For the text-containing cell, return its midpoint in (x, y) coordinate format. 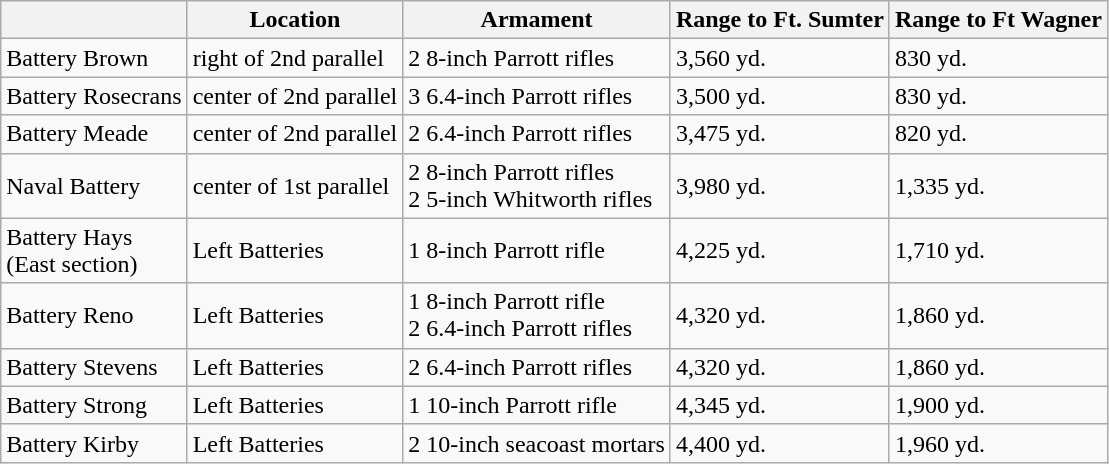
3 6.4-inch Parrott rifles (537, 96)
Battery Stevens (94, 367)
Battery Meade (94, 134)
1 10-inch Parrott rifle (537, 405)
Armament (537, 20)
4,345 yd. (780, 405)
Battery Hays(East section) (94, 250)
2 8-inch Parrott rifles2 5-inch Whitworth rifles (537, 186)
1,710 yd. (998, 250)
Battery Strong (94, 405)
4,400 yd. (780, 443)
4,225 yd. (780, 250)
3,980 yd. (780, 186)
2 10-inch seacoast mortars (537, 443)
1,960 yd. (998, 443)
Battery Kirby (94, 443)
820 yd. (998, 134)
Range to Ft. Sumter (780, 20)
1,335 yd. (998, 186)
3,475 yd. (780, 134)
Location (295, 20)
Battery Rosecrans (94, 96)
2 8-inch Parrott rifles (537, 58)
right of 2nd parallel (295, 58)
1,900 yd. (998, 405)
1 8-inch Parrott rifle2 6.4-inch Parrott rifles (537, 316)
3,560 yd. (780, 58)
Naval Battery (94, 186)
Range to Ft Wagner (998, 20)
1 8-inch Parrott rifle (537, 250)
Battery Reno (94, 316)
3,500 yd. (780, 96)
center of 1st parallel (295, 186)
Battery Brown (94, 58)
